Determine the [x, y] coordinate at the center of the cell enclosing the given text.  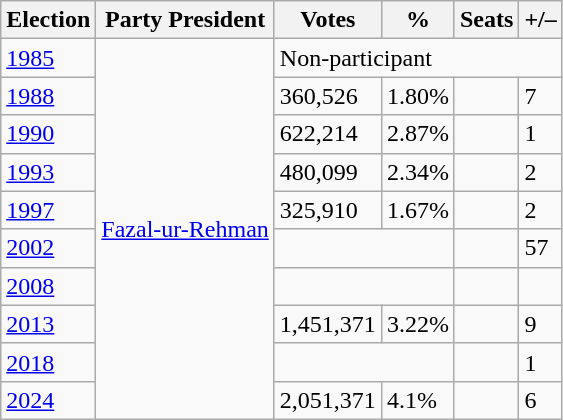
Fazal-ur-Rehman [186, 230]
1997 [48, 210]
Party President [186, 20]
1.67% [418, 210]
480,099 [328, 172]
2024 [48, 400]
2008 [48, 286]
2018 [48, 362]
9 [540, 324]
2.34% [418, 172]
Seats [486, 20]
1993 [48, 172]
1988 [48, 96]
325,910 [328, 210]
2,051,371 [328, 400]
Votes [328, 20]
1,451,371 [328, 324]
1985 [48, 58]
360,526 [328, 96]
4.1% [418, 400]
2013 [48, 324]
2002 [48, 248]
3.22% [418, 324]
7 [540, 96]
% [418, 20]
1990 [48, 134]
57 [540, 248]
Non-participant [418, 58]
2.87% [418, 134]
+/– [540, 20]
6 [540, 400]
Election [48, 20]
622,214 [328, 134]
1.80% [418, 96]
